Return [X, Y] of the center of cell containing provided text 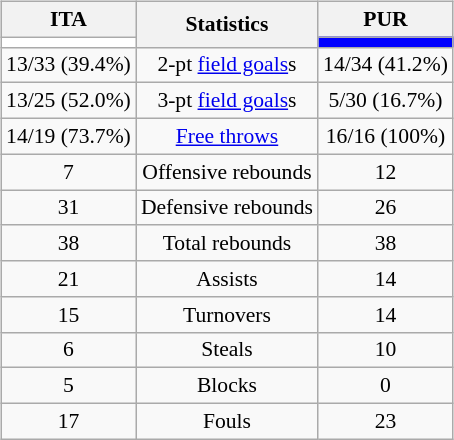
Blocks [227, 386]
21 [68, 279]
5/30 (16.7%) [386, 101]
10 [386, 350]
13/25 (52.0%) [68, 101]
0 [386, 386]
14/34 (41.2%) [386, 65]
13/33 (39.4%) [68, 65]
23 [386, 421]
Defensive rebounds [227, 208]
3-pt field goalss [227, 101]
Fouls [227, 421]
Steals [227, 350]
2-pt field goalss [227, 65]
PUR [386, 19]
Statistics [227, 24]
14/19 (73.7%) [68, 136]
5 [68, 386]
31 [68, 208]
6 [68, 350]
16/16 (100%) [386, 136]
26 [386, 208]
Total rebounds [227, 243]
Offensive rebounds [227, 172]
12 [386, 172]
ITA [68, 19]
7 [68, 172]
Assists [227, 279]
15 [68, 314]
17 [68, 421]
Free throws [227, 136]
Turnovers [227, 314]
